Capture the cell that displays the provided text and extract its (x, y) central coordinate. 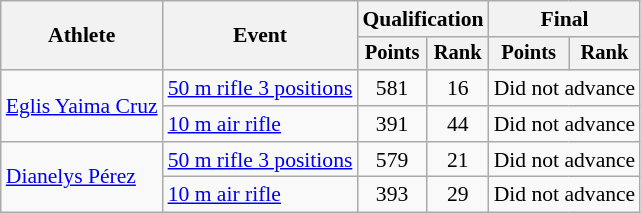
581 (392, 88)
391 (392, 124)
21 (458, 160)
29 (458, 195)
16 (458, 88)
Qualification (422, 19)
Dianelys Pérez (82, 178)
44 (458, 124)
579 (392, 160)
Athlete (82, 36)
393 (392, 195)
Eglis Yaima Cruz (82, 106)
Event (260, 36)
Final (565, 19)
